From the cell containing the given text, extract its center point as (x, y) coordinate. 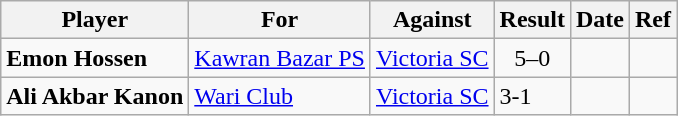
Result (532, 20)
Against (432, 20)
Date (600, 20)
Kawran Bazar PS (280, 58)
Ref (654, 20)
5–0 (532, 58)
3-1 (532, 96)
Emon Hossen (95, 58)
Wari Club (280, 96)
Ali Akbar Kanon (95, 96)
For (280, 20)
Player (95, 20)
